Pinpoint the cell where the given text exists, returning its [x, y] midpoint coordinate. 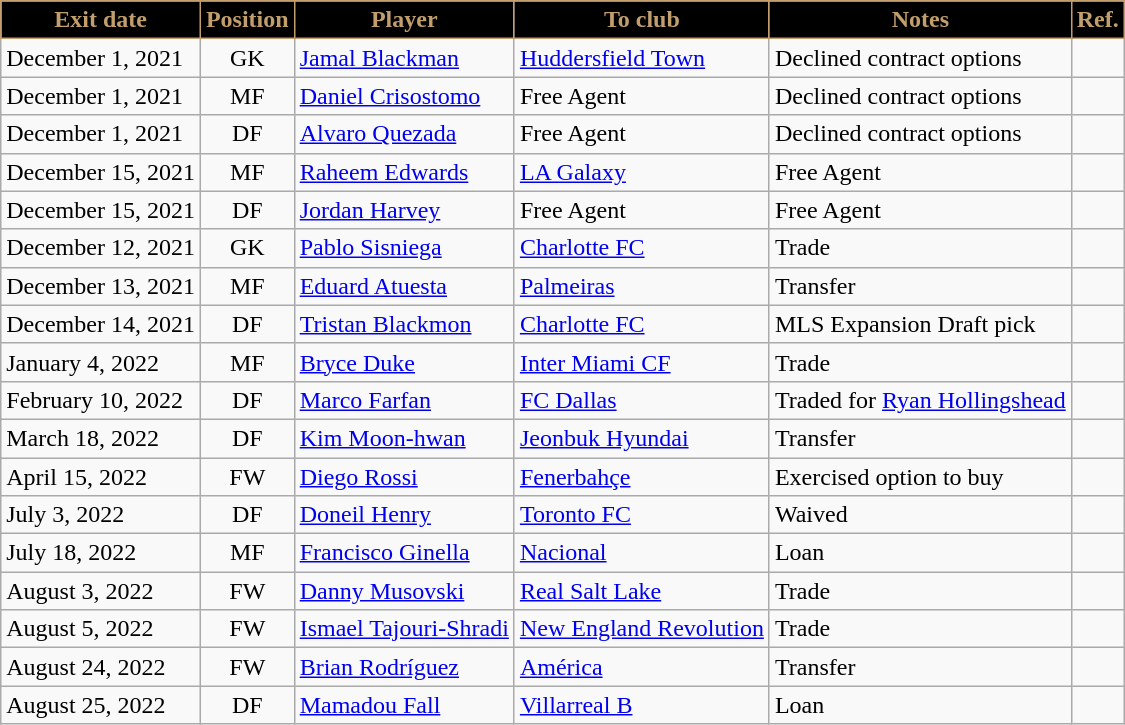
August 3, 2022 [101, 591]
Bryce Duke [404, 362]
Villarreal B [642, 705]
Pablo Sisniega [404, 248]
América [642, 667]
Toronto FC [642, 515]
Mamadou Fall [404, 705]
MLS Expansion Draft pick [920, 324]
March 18, 2022 [101, 438]
Player [404, 20]
LA Galaxy [642, 172]
Alvaro Quezada [404, 134]
Real Salt Lake [642, 591]
Raheem Edwards [404, 172]
Exercised option to buy [920, 477]
December 13, 2021 [101, 286]
Ismael Tajouri-Shradi [404, 629]
Huddersfield Town [642, 58]
Tristan Blackmon [404, 324]
August 24, 2022 [101, 667]
July 18, 2022 [101, 553]
August 25, 2022 [101, 705]
To club [642, 20]
Palmeiras [642, 286]
Position [247, 20]
December 12, 2021 [101, 248]
New England Revolution [642, 629]
Notes [920, 20]
Marco Farfan [404, 400]
April 15, 2022 [101, 477]
Doneil Henry [404, 515]
Inter Miami CF [642, 362]
FC Dallas [642, 400]
Daniel Crisostomo [404, 96]
January 4, 2022 [101, 362]
Brian Rodríguez [404, 667]
Jeonbuk Hyundai [642, 438]
Jamal Blackman [404, 58]
Exit date [101, 20]
Danny Musovski [404, 591]
Francisco Ginella [404, 553]
July 3, 2022 [101, 515]
Jordan Harvey [404, 210]
Traded for Ryan Hollingshead [920, 400]
Nacional [642, 553]
December 14, 2021 [101, 324]
Fenerbahçe [642, 477]
February 10, 2022 [101, 400]
Ref. [1098, 20]
Eduard Atuesta [404, 286]
Diego Rossi [404, 477]
Kim Moon-hwan [404, 438]
Waived [920, 515]
August 5, 2022 [101, 629]
